Determine the (x, y) coordinate at the center of the cell enclosing the given text.  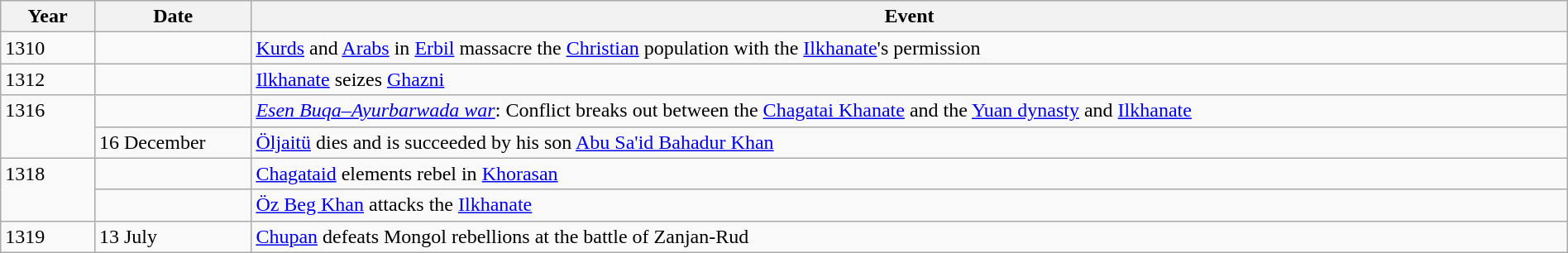
1319 (48, 236)
Öz Beg Khan attacks the Ilkhanate (910, 205)
Chagataid elements rebel in Khorasan (910, 174)
Date (172, 17)
Ilkhanate seizes Ghazni (910, 79)
13 July (172, 236)
1312 (48, 79)
Year (48, 17)
Öljaitü dies and is succeeded by his son Abu Sa'id Bahadur Khan (910, 142)
Kurds and Arabs in Erbil massacre the Christian population with the Ilkhanate's permission (910, 48)
1316 (48, 126)
1318 (48, 189)
Event (910, 17)
Chupan defeats Mongol rebellions at the battle of Zanjan-Rud (910, 236)
16 December (172, 142)
Esen Buqa–Ayurbarwada war: Conflict breaks out between the Chagatai Khanate and the Yuan dynasty and Ilkhanate (910, 111)
1310 (48, 48)
